Find where the given text appears and provide that cell's center as [X, Y] coordinate. 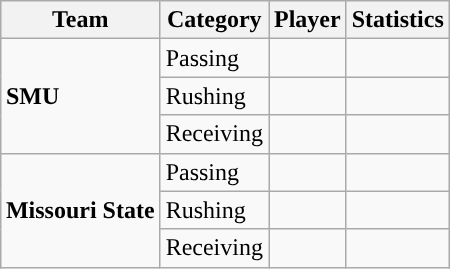
Category [214, 20]
Missouri State [80, 210]
Player [307, 20]
SMU [80, 96]
Statistics [398, 20]
Team [80, 20]
